Determine the (x, y) coordinate at the center of the cell enclosing the given text.  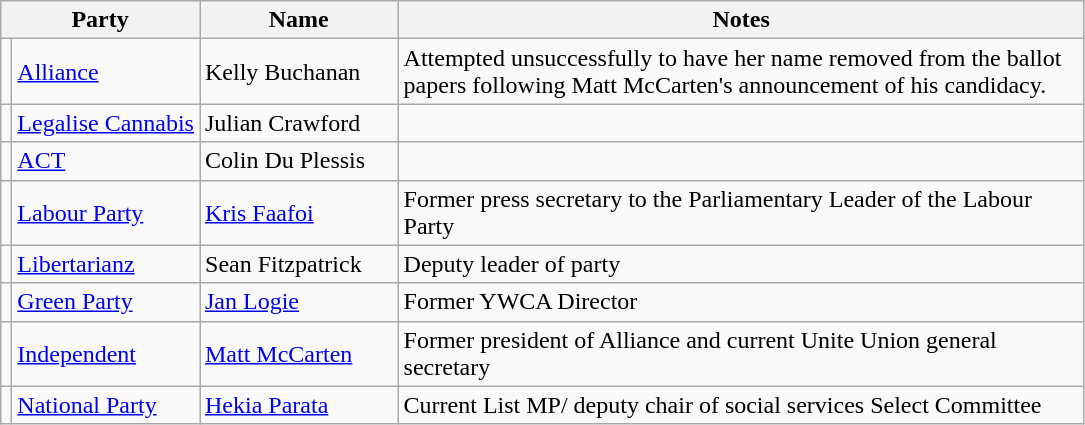
Party (100, 20)
Green Party (106, 302)
Former YWCA Director (741, 302)
Name (300, 20)
Alliance (106, 72)
Libertarianz (106, 264)
ACT (106, 161)
National Party (106, 405)
Current List MP/ deputy chair of social services Select Committee (741, 405)
Matt McCarten (300, 354)
Notes (741, 20)
Jan Logie (300, 302)
Sean Fitzpatrick (300, 264)
Hekia Parata (300, 405)
Julian Crawford (300, 123)
Kris Faafoi (300, 212)
Former president of Alliance and current Unite Union general secretary (741, 354)
Colin Du Plessis (300, 161)
Kelly Buchanan (300, 72)
Former press secretary to the Parliamentary Leader of the Labour Party (741, 212)
Attempted unsuccessfully to have her name removed from the ballot papers following Matt McCarten's announcement of his candidacy. (741, 72)
Legalise Cannabis (106, 123)
Independent (106, 354)
Labour Party (106, 212)
Deputy leader of party (741, 264)
